Locate the cell with the specified text and output its [x, y] center coordinate. 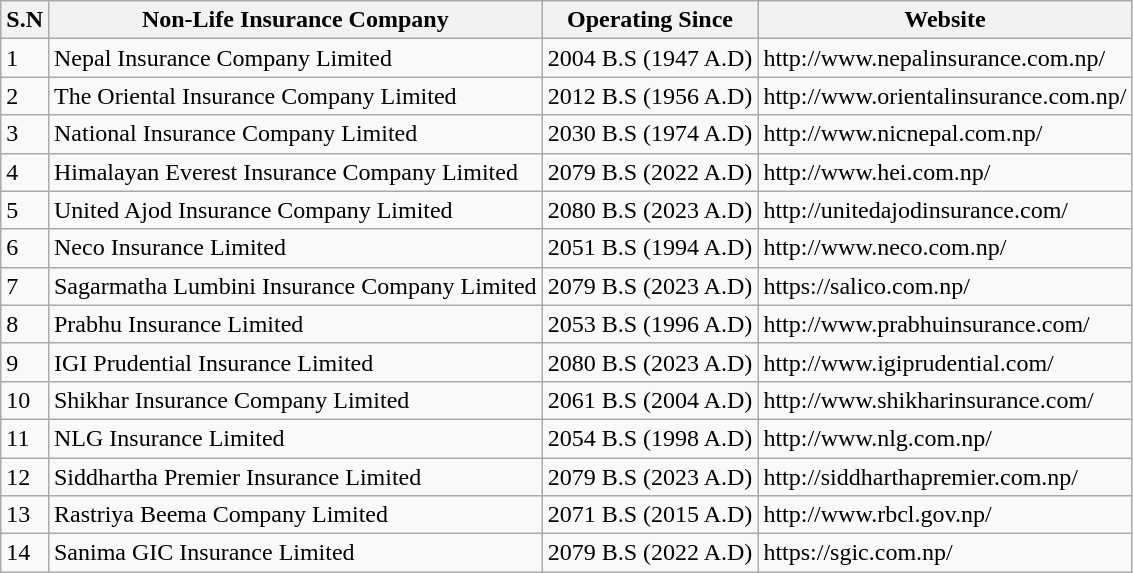
13 [25, 515]
4 [25, 172]
http://www.nepalinsurance.com.np/ [945, 58]
S.N [25, 20]
http://www.nlg.com.np/ [945, 438]
9 [25, 362]
http://siddharthapremier.com.np/ [945, 477]
Himalayan Everest Insurance Company Limited [295, 172]
Neco Insurance Limited [295, 248]
Sanima GIC Insurance Limited [295, 553]
http://www.orientalinsurance.com.np/ [945, 96]
The Oriental Insurance Company Limited [295, 96]
2053 B.S (1996 A.D) [650, 324]
10 [25, 400]
11 [25, 438]
http://www.neco.com.np/ [945, 248]
IGI Prudential Insurance Limited [295, 362]
1 [25, 58]
2051 B.S (1994 A.D) [650, 248]
6 [25, 248]
7 [25, 286]
Sagarmatha Lumbini Insurance Company Limited [295, 286]
3 [25, 134]
Operating Since [650, 20]
2054 B.S (1998 A.D) [650, 438]
http://www.nicnepal.com.np/ [945, 134]
Non-Life Insurance Company [295, 20]
2030 B.S (1974 A.D) [650, 134]
5 [25, 210]
http://www.igiprudential.com/ [945, 362]
http://www.rbcl.gov.np/ [945, 515]
United Ajod Insurance Company Limited [295, 210]
https://salico.com.np/ [945, 286]
https://sgic.com.np/ [945, 553]
http://www.prabhuinsurance.com/ [945, 324]
2071 B.S (2015 A.D) [650, 515]
Siddhartha Premier Insurance Limited [295, 477]
http://unitedajodinsurance.com/ [945, 210]
2012 B.S (1956 A.D) [650, 96]
http://www.shikharinsurance.com/ [945, 400]
NLG Insurance Limited [295, 438]
2004 B.S (1947 A.D) [650, 58]
National Insurance Company Limited [295, 134]
Nepal Insurance Company Limited [295, 58]
Website [945, 20]
2061 B.S (2004 A.D) [650, 400]
Rastriya Beema Company Limited [295, 515]
Prabhu Insurance Limited [295, 324]
14 [25, 553]
http://www.hei.com.np/ [945, 172]
12 [25, 477]
Shikhar Insurance Company Limited [295, 400]
8 [25, 324]
2 [25, 96]
